Provide the [x, y] coordinate of the cell's center where the given text is located.  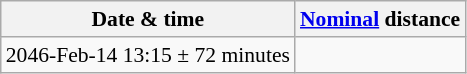
2046-Feb-14 13:15 ± 72 minutes [148, 55]
Date & time [148, 19]
Nominal distance [380, 19]
